Determine the [x, y] coordinate at the center of the cell enclosing the given text.  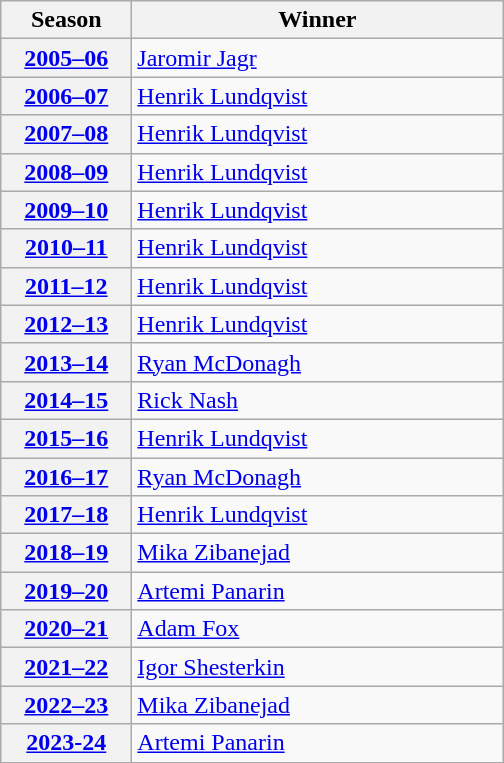
2015–16 [66, 438]
2007–08 [66, 134]
2020–21 [66, 629]
Season [66, 20]
2006–07 [66, 96]
2011–12 [66, 286]
Adam Fox [318, 629]
2008–09 [66, 172]
Jaromir Jagr [318, 58]
2022–23 [66, 705]
2016–17 [66, 477]
2005–06 [66, 58]
Igor Shesterkin [318, 667]
2012–13 [66, 324]
Winner [318, 20]
Rick Nash [318, 400]
2009–10 [66, 210]
2010–11 [66, 248]
2023-24 [66, 743]
2018–19 [66, 553]
2017–18 [66, 515]
2021–22 [66, 667]
2019–20 [66, 591]
2013–14 [66, 362]
2014–15 [66, 400]
